Search for the cell housing the specified text and yield its [X, Y] center coordinate. 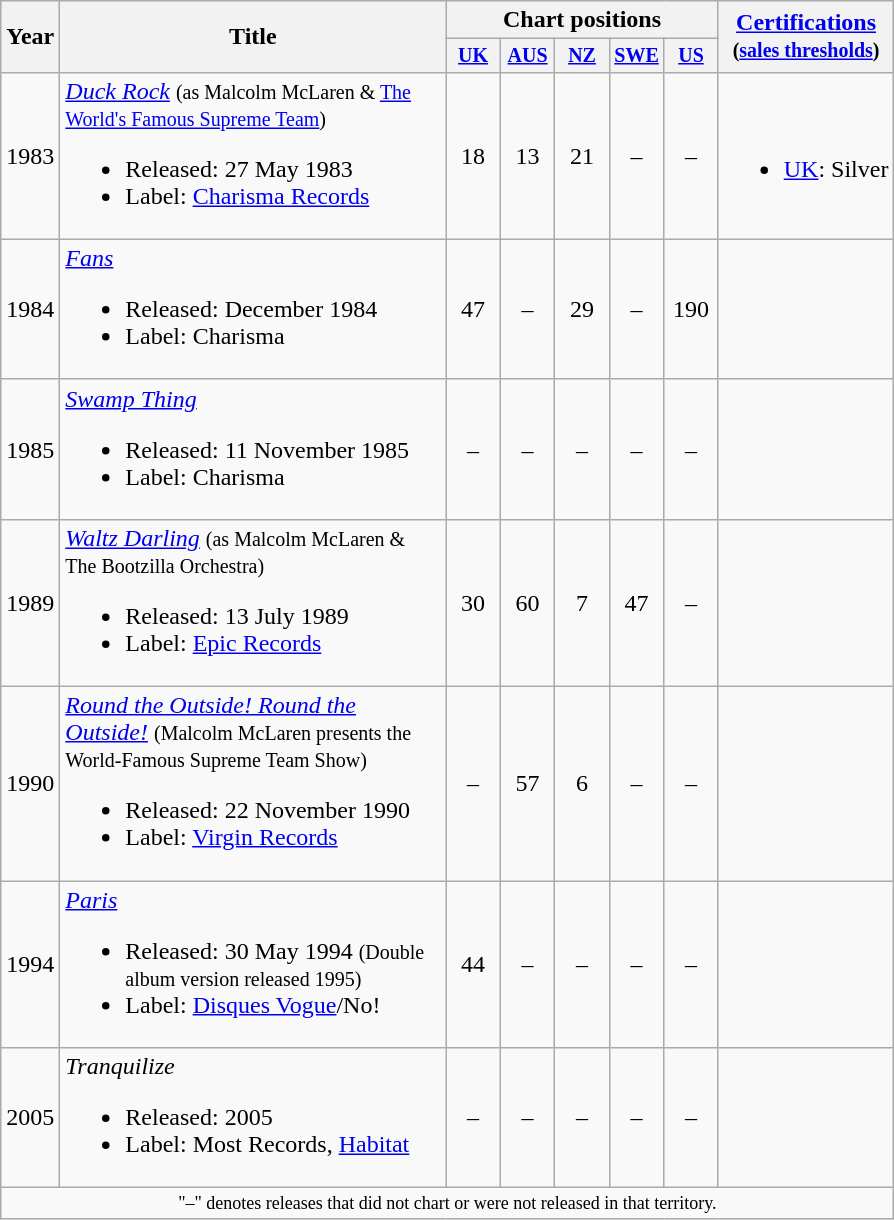
60 [527, 602]
UK [473, 56]
29 [582, 309]
Duck Rock (as Malcolm McLaren & The World's Famous Supreme Team)Released: 27 May 1983Label: Charisma Records [253, 156]
21 [582, 156]
Chart positions [582, 20]
1983 [30, 156]
18 [473, 156]
1984 [30, 309]
SWE [636, 56]
Year [30, 37]
190 [691, 309]
TranquilizeReleased: 2005Label: Most Records, Habitat [253, 1118]
1989 [30, 602]
1990 [30, 784]
FansReleased: December 1984Label: Charisma [253, 309]
57 [527, 784]
"–" denotes releases that did not chart or were not released in that territory. [448, 1204]
44 [473, 964]
6 [582, 784]
ParisReleased: 30 May 1994 (Double album version released 1995)Label: Disques Vogue/No! [253, 964]
1994 [30, 964]
Title [253, 37]
2005 [30, 1118]
Waltz Darling (as Malcolm McLaren & The Bootzilla Orchestra)Released: 13 July 1989Label: Epic Records [253, 602]
Certifications(sales thresholds) [806, 37]
AUS [527, 56]
1985 [30, 449]
NZ [582, 56]
30 [473, 602]
7 [582, 602]
Round the Outside! Round the Outside! (Malcolm McLaren presents the World-Famous Supreme Team Show)Released: 22 November 1990Label: Virgin Records [253, 784]
Swamp ThingReleased: 11 November 1985Label: Charisma [253, 449]
US [691, 56]
UK: Silver [806, 156]
13 [527, 156]
